Detect which cell encompasses the target text, then output its [X, Y] center coordinate. 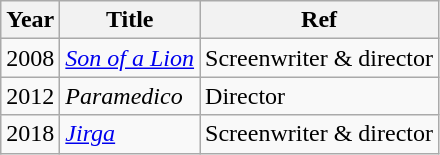
Son of a Lion [130, 58]
2012 [30, 96]
2018 [30, 134]
Jirga [130, 134]
2008 [30, 58]
Title [130, 20]
Ref [320, 20]
Year [30, 20]
Paramedico [130, 96]
Director [320, 96]
